Detect which cell encompasses the target text, then output its [X, Y] center coordinate. 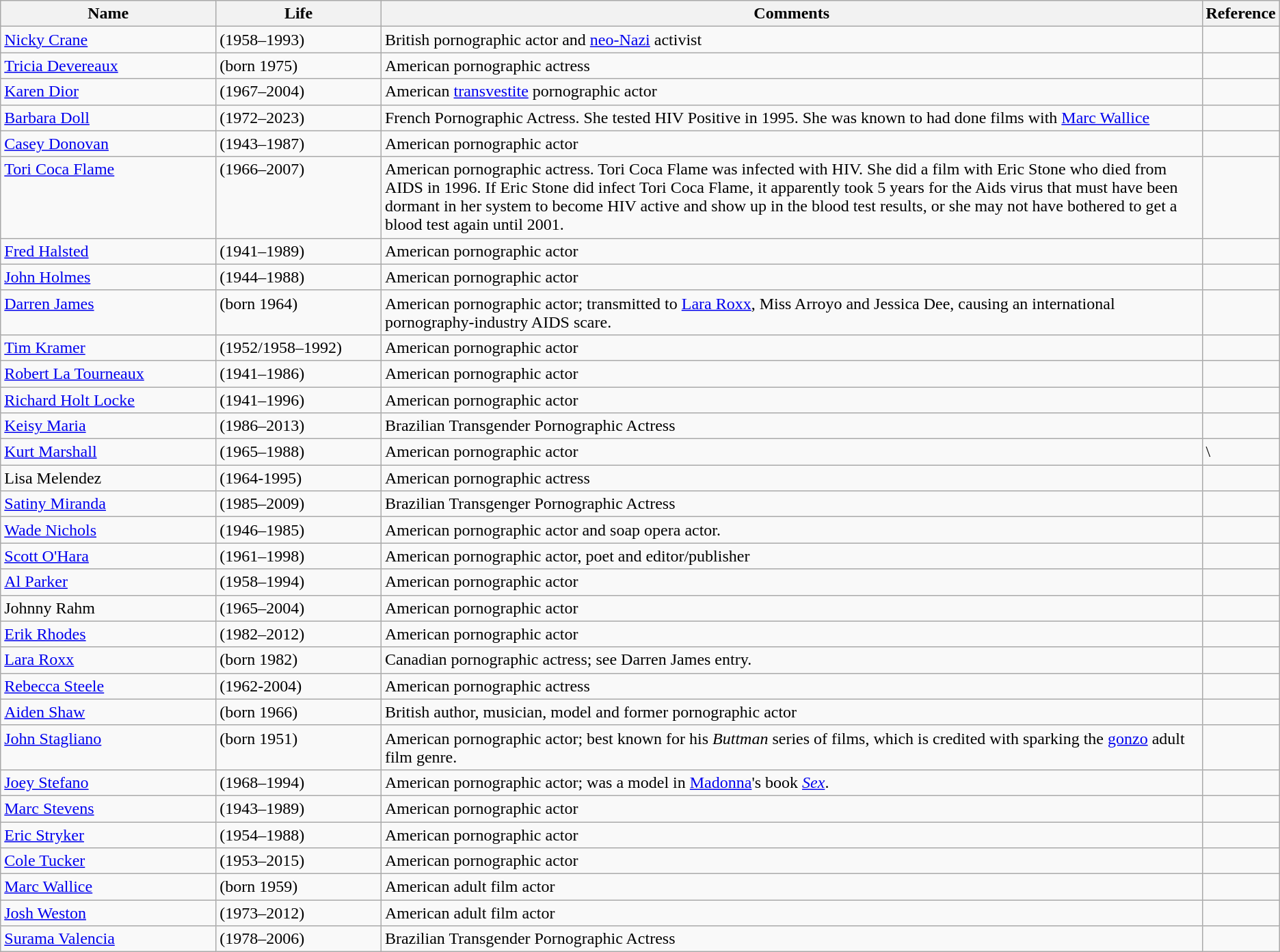
(1968–1994) [299, 782]
(1966–2007) [299, 197]
Scott O'Hara [108, 556]
(1944–1988) [299, 277]
Surama Valencia [108, 939]
John Stagliano [108, 747]
Tori Coca Flame [108, 197]
(born 1959) [299, 887]
Al Parker [108, 582]
British pornographic actor and neo-Nazi activist [792, 40]
(1986–2013) [299, 426]
American pornographic actor; best known for his Buttman series of films, which is credited with sparking the gonzo adult film genre. [792, 747]
Life [299, 14]
(1953–2015) [299, 861]
British author, musician, model and former pornographic actor [792, 712]
Erik Rhodes [108, 634]
Marc Wallice [108, 887]
(1943–1989) [299, 808]
Casey Donovan [108, 144]
American pornographic actor; was a model in Madonna's book Sex. [792, 782]
John Holmes [108, 277]
\ [1240, 452]
Aiden Shaw [108, 712]
Richard Holt Locke [108, 400]
(born 1964) [299, 312]
(1958–1994) [299, 582]
Joey Stefano [108, 782]
(1965–2004) [299, 608]
(1978–2006) [299, 939]
Keisy Maria [108, 426]
Brazilian Transgenger Pornographic Actress [792, 504]
(1946–1985) [299, 530]
Johnny Rahm [108, 608]
(1941–1989) [299, 251]
(1965–1988) [299, 452]
Lisa Melendez [108, 478]
Cole Tucker [108, 861]
French Pornographic Actress. She tested HIV Positive in 1995. She was known to had done films with Marc Wallice [792, 118]
Marc Stevens [108, 808]
Robert La Tourneaux [108, 373]
(1952/1958–1992) [299, 347]
Darren James [108, 312]
(1972–2023) [299, 118]
(1973–2012) [299, 913]
Reference [1240, 14]
(born 1966) [299, 712]
(1985–2009) [299, 504]
Tim Kramer [108, 347]
(1964-1995) [299, 478]
(born 1951) [299, 747]
Tricia Devereaux [108, 66]
Nicky Crane [108, 40]
Wade Nichols [108, 530]
(1967–2004) [299, 92]
(born 1975) [299, 66]
Fred Halsted [108, 251]
Josh Weston [108, 913]
(born 1982) [299, 660]
Comments [792, 14]
(1982–2012) [299, 634]
Satiny Miranda [108, 504]
Barbara Doll [108, 118]
(1958–1993) [299, 40]
(1943–1987) [299, 144]
Rebecca Steele [108, 686]
Lara Roxx [108, 660]
(1961–1998) [299, 556]
(1962-2004) [299, 686]
Kurt Marshall [108, 452]
(1941–1986) [299, 373]
American pornographic actor; transmitted to Lara Roxx, Miss Arroyo and Jessica Dee, causing an international pornography-industry AIDS scare. [792, 312]
Canadian pornographic actress; see Darren James entry. [792, 660]
Karen Dior [108, 92]
(1954–1988) [299, 835]
American pornographic actor and soap opera actor. [792, 530]
American pornographic actor, poet and editor/publisher [792, 556]
Name [108, 14]
Eric Stryker [108, 835]
American transvestite pornographic actor [792, 92]
(1941–1996) [299, 400]
